Return (x, y) of the center of cell containing provided text 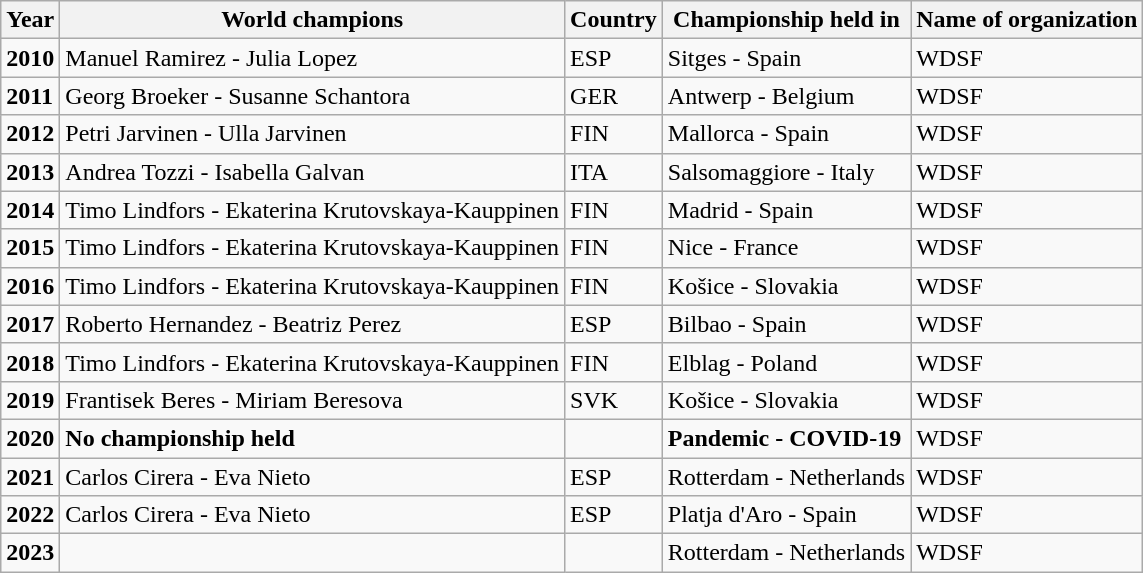
Name of organization (1027, 20)
2019 (30, 400)
2016 (30, 286)
Pandemic - COVID-19 (786, 438)
SVK (614, 400)
No championship held (312, 438)
2015 (30, 248)
2011 (30, 96)
Championship held in (786, 20)
Mallorca - Spain (786, 134)
Manuel Ramirez - Julia Lopez (312, 58)
ITA (614, 172)
2018 (30, 362)
2014 (30, 210)
2012 (30, 134)
Year (30, 20)
Platja d'Aro - Spain (786, 515)
Bilbao - Spain (786, 324)
GER (614, 96)
Salsomaggiore - Italy (786, 172)
2021 (30, 477)
2020 (30, 438)
2017 (30, 324)
Petri Jarvinen - Ulla Jarvinen (312, 134)
2013 (30, 172)
Andrea Tozzi - Isabella Galvan (312, 172)
Georg Broeker - Susanne Schantora (312, 96)
World champions (312, 20)
2022 (30, 515)
Sitges - Spain (786, 58)
Antwerp - Belgium (786, 96)
Roberto Hernandez - Beatriz Perez (312, 324)
Elblag - Poland (786, 362)
2010 (30, 58)
Frantisek Beres - Miriam Beresova (312, 400)
Madrid - Spain (786, 210)
Country (614, 20)
Nice - France (786, 248)
2023 (30, 553)
